From the cell containing the given text, extract its center point as (x, y) coordinate. 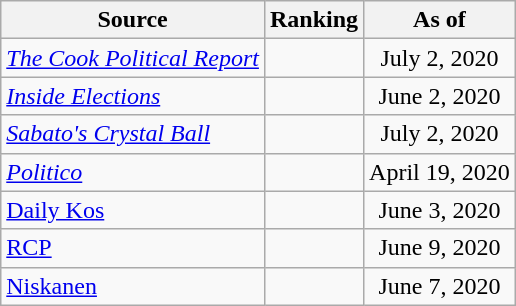
June 2, 2020 (440, 96)
June 7, 2020 (440, 286)
Politico (133, 172)
Niskanen (133, 286)
RCP (133, 248)
The Cook Political Report (133, 58)
June 9, 2020 (440, 248)
Inside Elections (133, 96)
As of (440, 20)
Ranking (314, 20)
Sabato's Crystal Ball (133, 134)
June 3, 2020 (440, 210)
Daily Kos (133, 210)
Source (133, 20)
April 19, 2020 (440, 172)
